Determine the [X, Y] coordinate at the center of the cell enclosing the given text.  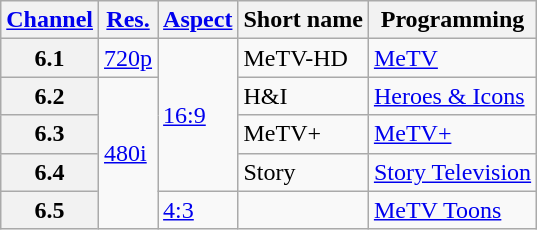
Short name [303, 20]
Story Television [452, 172]
16:9 [198, 115]
4:3 [198, 210]
Story [303, 172]
MeTV-HD [303, 58]
Heroes & Icons [452, 96]
H&I [303, 96]
MeTV Toons [452, 210]
6.2 [50, 96]
6.1 [50, 58]
720p [128, 58]
Aspect [198, 20]
480i [128, 153]
6.4 [50, 172]
MeTV [452, 58]
Programming [452, 20]
Res. [128, 20]
Channel [50, 20]
6.5 [50, 210]
6.3 [50, 134]
